Return [X, Y] of the center of cell containing provided text 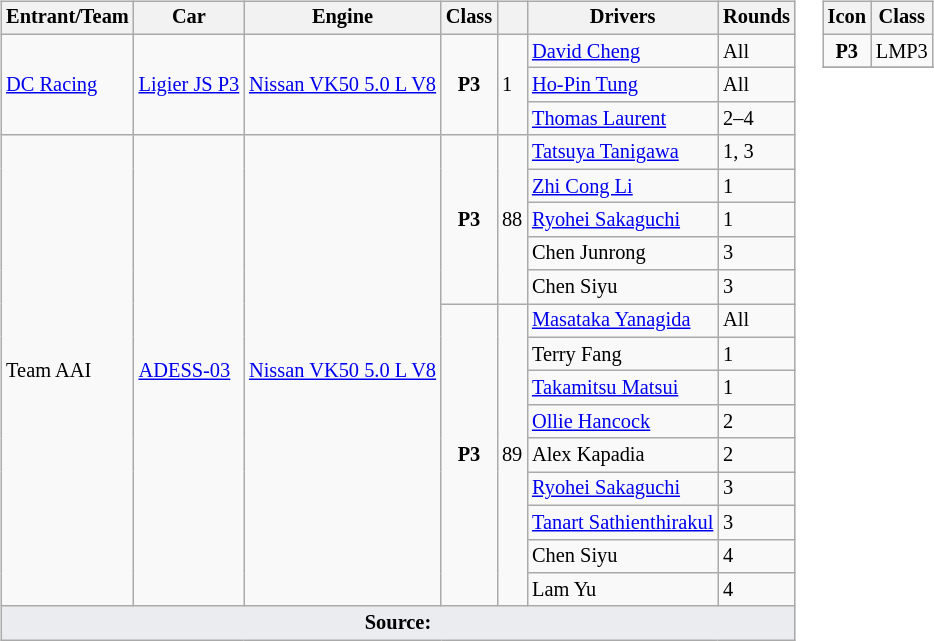
89 [512, 456]
ADESS-03 [189, 370]
Zhi Cong Li [622, 186]
Thomas Laurent [622, 119]
David Cheng [622, 51]
Ho-Pin Tung [622, 85]
Ollie Hancock [622, 422]
Masataka Yanagida [622, 321]
Takamitsu Matsui [622, 388]
Car [189, 18]
2–4 [756, 119]
Source: [398, 623]
LMP3 [902, 51]
Lam Yu [622, 590]
88 [512, 219]
DC Racing [67, 84]
Tanart Sathienthirakul [622, 522]
Ligier JS P3 [189, 84]
Tatsuya Tanigawa [622, 152]
Engine [342, 18]
Team AAI [67, 370]
Icon [847, 18]
Entrant/Team [67, 18]
Rounds [756, 18]
1, 3 [756, 152]
Chen Junrong [622, 253]
Alex Kapadia [622, 455]
Drivers [622, 18]
Terry Fang [622, 354]
